For the text-containing cell, return its midpoint in (x, y) coordinate format. 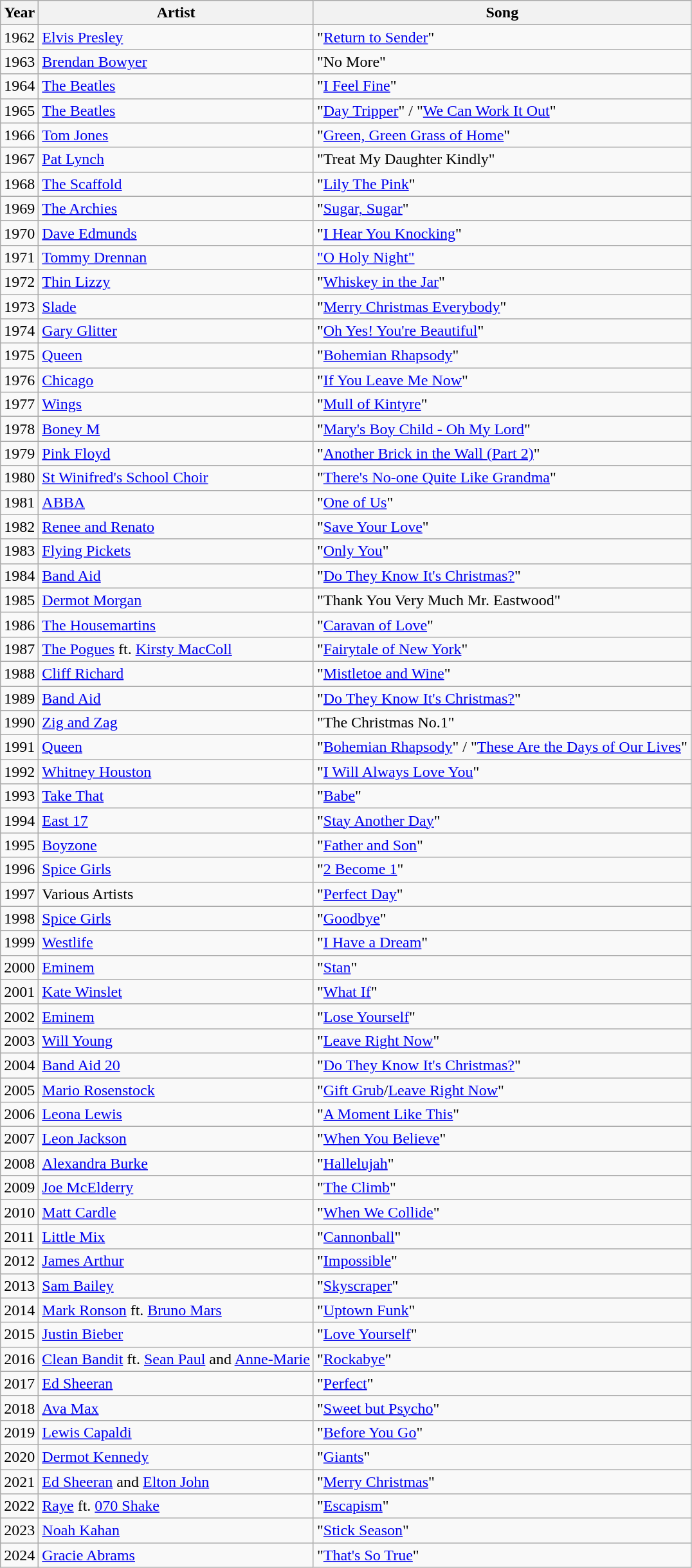
The Scaffold (176, 184)
"Whiskey in the Jar" (502, 282)
Will Young (176, 1041)
Chicago (176, 380)
Dave Edmunds (176, 233)
2024 (19, 1555)
Brendan Bowyer (176, 62)
"Before You Go" (502, 1432)
"Lose Yourself" (502, 1016)
"Goodbye" (502, 918)
St Winifred's School Choir (176, 478)
"Uptown Funk" (502, 1310)
1967 (19, 160)
"Treat My Daughter Kindly" (502, 160)
1989 (19, 698)
Gracie Abrams (176, 1555)
1985 (19, 600)
"Caravan of Love" (502, 624)
"Mull of Kintyre" (502, 405)
Leon Jackson (176, 1139)
"Perfect" (502, 1383)
Raye ft. 070 Shake (176, 1506)
Song (502, 13)
1971 (19, 257)
Zig and Zag (176, 723)
Justin Bieber (176, 1335)
"2 Become 1" (502, 870)
"Sweet but Psycho" (502, 1408)
1977 (19, 405)
2019 (19, 1432)
2022 (19, 1506)
2005 (19, 1090)
"One of Us" (502, 502)
1984 (19, 576)
"Oh Yes! You're Beautiful" (502, 331)
Thin Lizzy (176, 282)
1997 (19, 894)
"Lily The Pink" (502, 184)
1981 (19, 502)
1987 (19, 649)
2021 (19, 1481)
1970 (19, 233)
1980 (19, 478)
2003 (19, 1041)
2016 (19, 1359)
Gary Glitter (176, 331)
Matt Cardle (176, 1212)
"Hallelujah" (502, 1163)
1999 (19, 943)
"Rockabye" (502, 1359)
"Day Tripper" / "We Can Work It Out" (502, 111)
"O Holy Night" (502, 257)
1965 (19, 111)
Wings (176, 405)
2004 (19, 1065)
"Merry Christmas Everybody" (502, 307)
Whitney Houston (176, 772)
1966 (19, 135)
1998 (19, 918)
Various Artists (176, 894)
James Arthur (176, 1261)
1996 (19, 870)
2014 (19, 1310)
1975 (19, 356)
"Bohemian Rhapsody" / "These Are the Days of Our Lives" (502, 747)
2002 (19, 1016)
The Pogues ft. Kirsty MacColl (176, 649)
Leona Lewis (176, 1115)
"Father and Son" (502, 845)
Little Mix (176, 1237)
1963 (19, 62)
Artist (176, 13)
"A Moment Like This" (502, 1115)
"Love Yourself" (502, 1335)
"Sugar, Sugar" (502, 208)
Ed Sheeran (176, 1383)
Slade (176, 307)
"Fairytale of New York" (502, 649)
Elvis Presley (176, 37)
2009 (19, 1188)
1976 (19, 380)
"Mary's Boy Child - Oh My Lord" (502, 429)
2000 (19, 967)
Flying Pickets (176, 551)
East 17 (176, 821)
The Housemartins (176, 624)
1995 (19, 845)
1974 (19, 331)
Kate Winslet (176, 992)
"Babe" (502, 796)
"Return to Sender" (502, 37)
2011 (19, 1237)
"Gift Grub/Leave Right Now" (502, 1090)
Noah Kahan (176, 1531)
2007 (19, 1139)
"What If" (502, 992)
Lewis Capaldi (176, 1432)
Mark Ronson ft. Bruno Mars (176, 1310)
1991 (19, 747)
"Escapism" (502, 1506)
"Giants" (502, 1457)
Tom Jones (176, 135)
2006 (19, 1115)
Clean Bandit ft. Sean Paul and Anne-Marie (176, 1359)
"There's No-one Quite Like Grandma" (502, 478)
"Stay Another Day" (502, 821)
Joe McElderry (176, 1188)
1993 (19, 796)
Dermot Kennedy (176, 1457)
2023 (19, 1531)
Band Aid 20 (176, 1065)
1968 (19, 184)
2017 (19, 1383)
"Bohemian Rhapsody" (502, 356)
"Perfect Day" (502, 894)
"Green, Green Grass of Home" (502, 135)
"If You Leave Me Now" (502, 380)
"I Will Always Love You" (502, 772)
"Stick Season" (502, 1531)
1983 (19, 551)
2018 (19, 1408)
Ava Max (176, 1408)
Boney M (176, 429)
"Another Brick in the Wall (Part 2)" (502, 453)
1988 (19, 673)
Sam Bailey (176, 1286)
1978 (19, 429)
1972 (19, 282)
"The Christmas No.1" (502, 723)
2012 (19, 1261)
1964 (19, 86)
Ed Sheeran and Elton John (176, 1481)
1969 (19, 208)
"The Climb" (502, 1188)
Tommy Drennan (176, 257)
1979 (19, 453)
"Skyscraper" (502, 1286)
1982 (19, 527)
"No More" (502, 62)
1986 (19, 624)
"Save Your Love" (502, 527)
1994 (19, 821)
Year (19, 13)
"Merry Christmas" (502, 1481)
"Leave Right Now" (502, 1041)
"Mistletoe and Wine" (502, 673)
Take That (176, 796)
"Cannonball" (502, 1237)
The Archies (176, 208)
Pink Floyd (176, 453)
"Only You" (502, 551)
2001 (19, 992)
Renee and Renato (176, 527)
"When We Collide" (502, 1212)
"Impossible" (502, 1261)
ABBA (176, 502)
"That's So True" (502, 1555)
2013 (19, 1286)
2010 (19, 1212)
1992 (19, 772)
Pat Lynch (176, 160)
Dermot Morgan (176, 600)
2008 (19, 1163)
2020 (19, 1457)
Cliff Richard (176, 673)
2015 (19, 1335)
Westlife (176, 943)
"I Feel Fine" (502, 86)
"When You Believe" (502, 1139)
Mario Rosenstock (176, 1090)
"Thank You Very Much Mr. Eastwood" (502, 600)
"Stan" (502, 967)
"I Have a Dream" (502, 943)
"I Hear You Knocking" (502, 233)
Alexandra Burke (176, 1163)
Boyzone (176, 845)
1962 (19, 37)
1973 (19, 307)
1990 (19, 723)
